Provide the [x, y] coordinate of the cell's center where the given text is located.  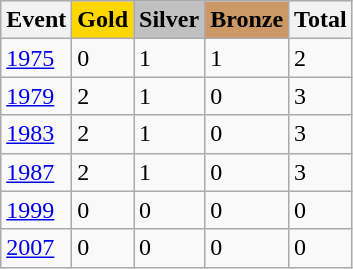
1983 [36, 134]
Event [36, 20]
Silver [170, 20]
Gold [103, 20]
1975 [36, 58]
1999 [36, 210]
1987 [36, 172]
2007 [36, 248]
Bronze [247, 20]
Total [321, 20]
1979 [36, 96]
